Search for the cell housing the specified text and yield its [x, y] center coordinate. 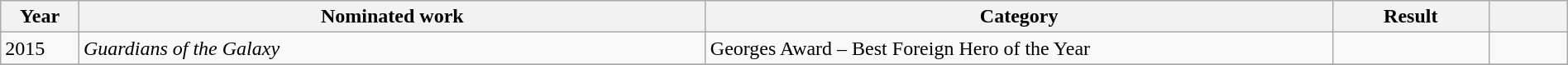
Georges Award – Best Foreign Hero of the Year [1019, 48]
Year [40, 17]
Result [1411, 17]
Nominated work [392, 17]
2015 [40, 48]
Guardians of the Galaxy [392, 48]
Category [1019, 17]
